Detect which cell encompasses the target text, then output its [x, y] center coordinate. 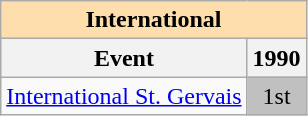
International [154, 20]
1990 [276, 58]
International St. Gervais [124, 96]
Event [124, 58]
1st [276, 96]
